Scan for the cell matching the given text and deliver its [x, y] coordinate at center. 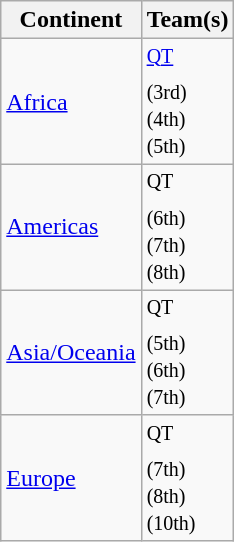
Continent [71, 20]
QT (6th) (7th) (8th) [188, 227]
Asia/Oceania [71, 353]
QT (5th) (6th) (7th) [188, 353]
Europe [71, 478]
QT (7th) (8th) (10th) [188, 478]
Team(s) [188, 20]
QT (3rd) (4th) (5th) [188, 102]
Americas [71, 227]
Africa [71, 102]
